Extract the [x, y] coordinate from the center of the cell holding the provided text.  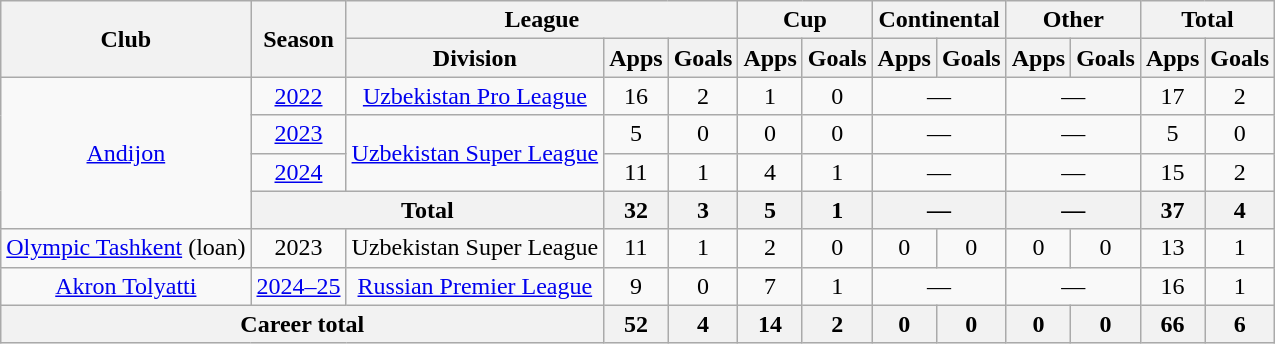
13 [1172, 248]
Olympic Tashkent (loan) [126, 248]
6 [1240, 324]
7 [770, 286]
League [542, 20]
Season [298, 39]
2024 [298, 172]
Continental [939, 20]
14 [770, 324]
9 [636, 286]
32 [636, 210]
Akron Tolyatti [126, 286]
Other [1073, 20]
Cup [805, 20]
15 [1172, 172]
3 [703, 210]
Uzbekistan Pro League [475, 96]
66 [1172, 324]
Andijon [126, 153]
37 [1172, 210]
2022 [298, 96]
52 [636, 324]
Russian Premier League [475, 286]
Career total [302, 324]
Division [475, 58]
2024–25 [298, 286]
Club [126, 39]
17 [1172, 96]
